Pinpoint the cell where the given text exists, returning its (x, y) midpoint coordinate. 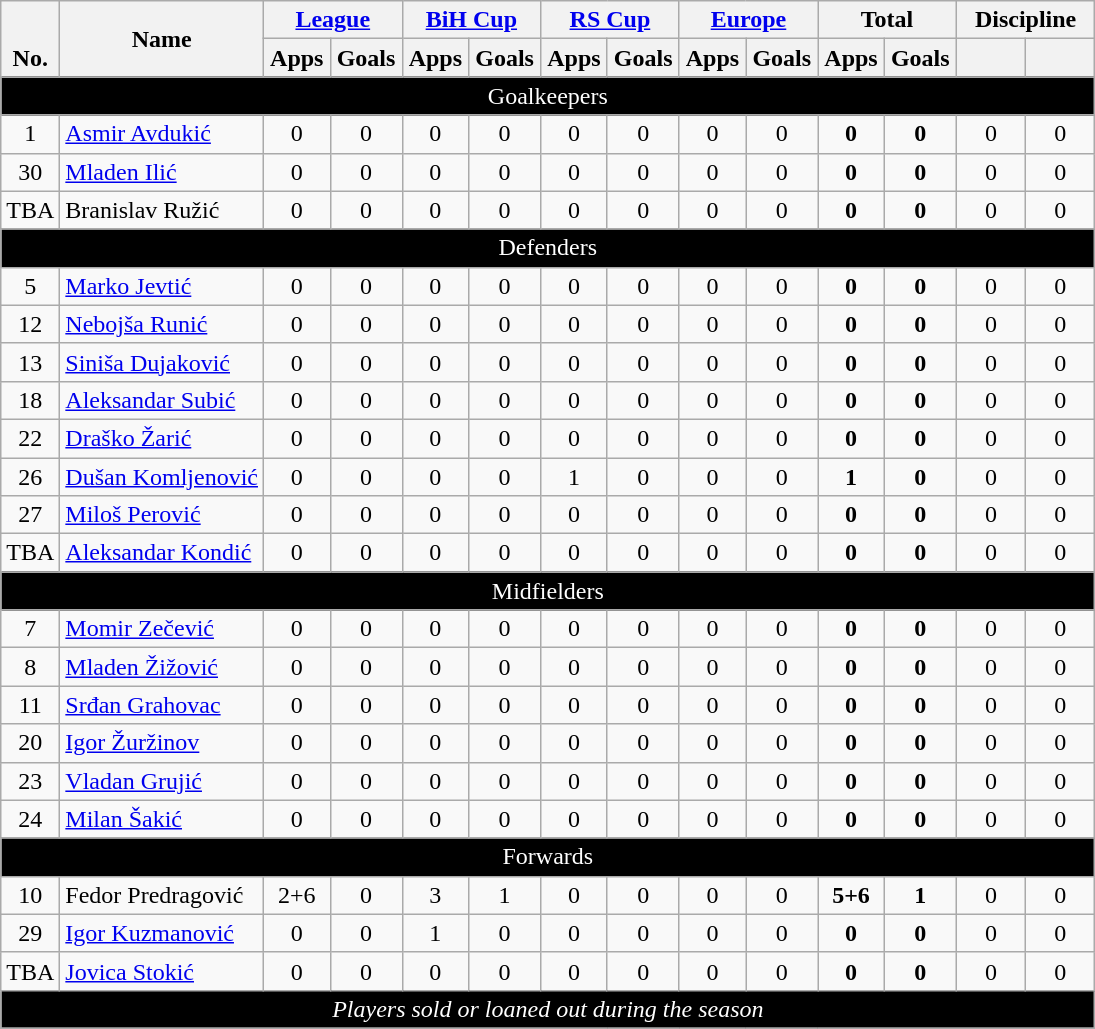
27 (30, 515)
Forwards (548, 857)
11 (30, 705)
29 (30, 933)
13 (30, 362)
5 (30, 286)
Dušan Komljenović (162, 477)
2+6 (298, 895)
Defenders (548, 248)
Players sold or loaned out during the season (548, 1009)
Branislav Ružić (162, 210)
Mladen Ilić (162, 172)
Siniša Dujaković (162, 362)
Midfielders (548, 591)
7 (30, 629)
22 (30, 438)
Fedor Predragović (162, 895)
Aleksandar Kondić (162, 553)
Igor Žuržinov (162, 743)
Europe (748, 20)
Total (888, 20)
Discipline (1026, 20)
10 (30, 895)
Srđan Grahovac (162, 705)
20 (30, 743)
Goalkeepers (548, 96)
8 (30, 667)
24 (30, 819)
RS Cup (610, 20)
Vladan Grujić (162, 781)
BiH Cup (472, 20)
Milan Šakić (162, 819)
18 (30, 400)
Marko Jevtić (162, 286)
Name (162, 39)
League (334, 20)
No. (30, 39)
Aleksandar Subić (162, 400)
Asmir Avdukić (162, 134)
Jovica Stokić (162, 971)
Igor Kuzmanović (162, 933)
Momir Zečević (162, 629)
5+6 (852, 895)
23 (30, 781)
Mladen Žižović (162, 667)
12 (30, 324)
Miloš Perović (162, 515)
3 (436, 895)
26 (30, 477)
30 (30, 172)
Nebojša Runić (162, 324)
Draško Žarić (162, 438)
